Extract the [X, Y] coordinate from the center of the cell holding the provided text.  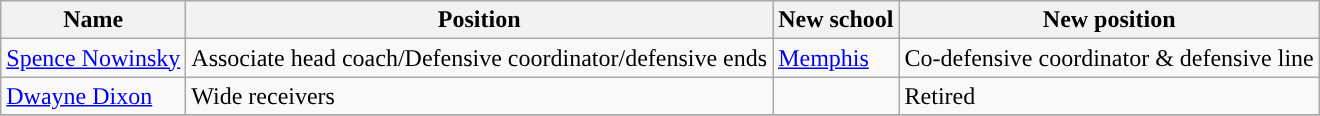
Dwayne Dixon [94, 96]
Co-defensive coordinator & defensive line [1109, 58]
Name [94, 20]
Memphis [836, 58]
Associate head coach/Defensive coordinator/defensive ends [480, 58]
Wide receivers [480, 96]
New school [836, 20]
Spence Nowinsky [94, 58]
Retired [1109, 96]
New position [1109, 20]
Position [480, 20]
